Detect which cell encompasses the target text, then output its (X, Y) center coordinate. 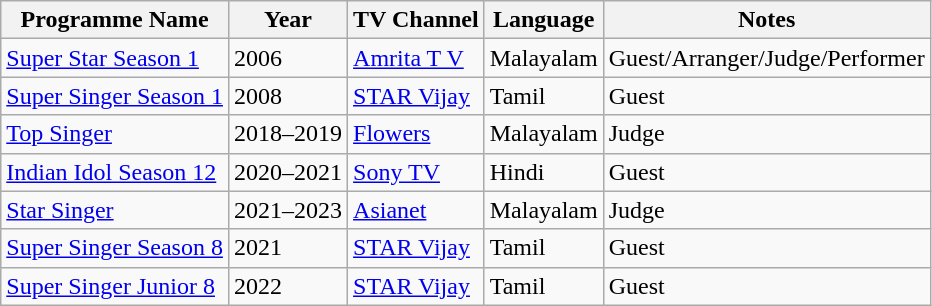
2022 (288, 286)
Amrita T V (416, 58)
2008 (288, 96)
TV Channel (416, 20)
2018–2019 (288, 134)
Guest/Arranger/Judge/Performer (766, 58)
Flowers (416, 134)
2020–2021 (288, 172)
Super Singer Junior 8 (115, 286)
Year (288, 20)
Programme Name (115, 20)
Notes (766, 20)
2006 (288, 58)
Super Singer Season 1 (115, 96)
Sony TV (416, 172)
Super Singer Season 8 (115, 248)
Language (544, 20)
2021–2023 (288, 210)
Super Star Season 1 (115, 58)
Top Singer (115, 134)
Asianet (416, 210)
Indian Idol Season 12 (115, 172)
2021 (288, 248)
Star Singer (115, 210)
Hindi (544, 172)
